Identify which cell holds the provided text, then report its [X, Y] central coordinate. 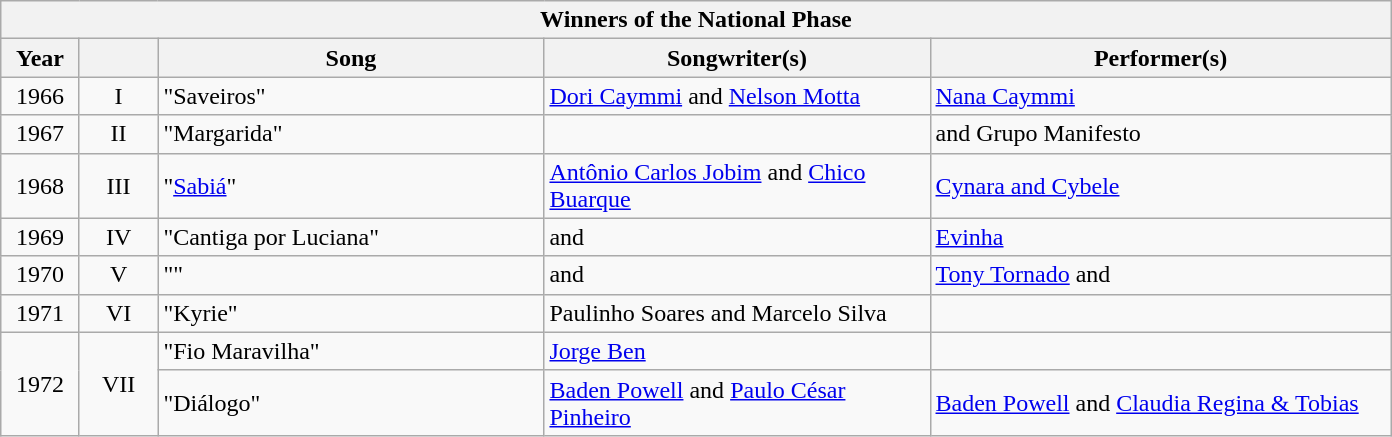
Evinha [1160, 237]
1971 [40, 313]
1968 [40, 186]
"Fio Maravilha" [351, 351]
"Cantiga por Luciana" [351, 237]
II [118, 134]
I [118, 96]
Songwriter(s) [737, 58]
"Diálogo" [351, 402]
Antônio Carlos Jobim and Chico Buarque [737, 186]
Performer(s) [1160, 58]
Winners of the National Phase [696, 20]
1966 [40, 96]
1967 [40, 134]
"" [351, 275]
Dori Caymmi and Nelson Motta [737, 96]
Cynara and Cybele [1160, 186]
VI [118, 313]
IV [118, 237]
Jorge Ben [737, 351]
"Margarida" [351, 134]
"Kyrie" [351, 313]
Paulinho Soares and Marcelo Silva [737, 313]
1969 [40, 237]
Baden Powell and Claudia Regina & Tobias [1160, 402]
V [118, 275]
III [118, 186]
Year [40, 58]
1970 [40, 275]
Tony Tornado and [1160, 275]
Song [351, 58]
"Saveiros" [351, 96]
Baden Powell and Paulo César Pinheiro [737, 402]
VII [118, 384]
and Grupo Manifesto [1160, 134]
1972 [40, 384]
"Sabiá" [351, 186]
Nana Caymmi [1160, 96]
